Pinpoint the cell where the given text exists, returning its (X, Y) midpoint coordinate. 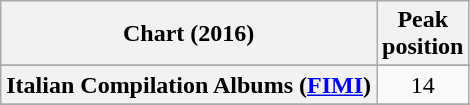
Peak position (423, 34)
14 (423, 85)
Italian Compilation Albums (FIMI) (189, 85)
Chart (2016) (189, 34)
